Output the [X, Y] coordinate of the center of the cell containing the given text.  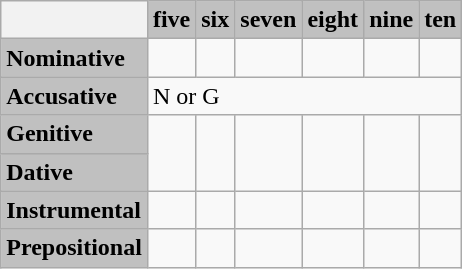
five [171, 20]
N or G [304, 96]
ten [440, 20]
Dative [74, 172]
Nominative [74, 58]
Accusative [74, 96]
six [216, 20]
eight [333, 20]
Prepositional [74, 248]
Genitive [74, 134]
nine [392, 20]
Instrumental [74, 210]
seven [268, 20]
